From the cell containing the given text, extract its center point as (x, y) coordinate. 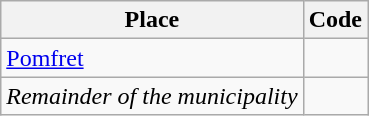
Remainder of the municipality (152, 96)
Pomfret (152, 58)
Place (152, 20)
Code (335, 20)
